Locate the cell with the specified text and output its (x, y) center coordinate. 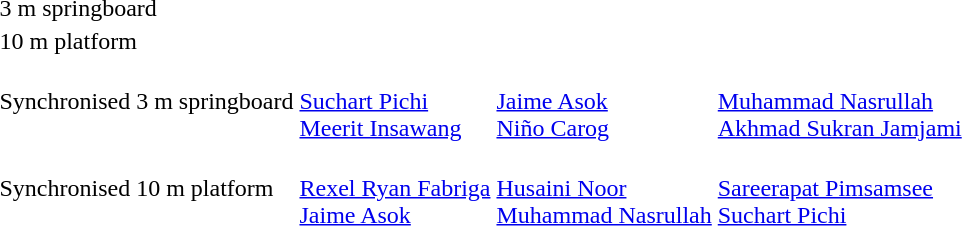
Jaime AsokNiño Carog (604, 101)
Suchart PichiMeerit Insawang (395, 101)
